Search for the cell housing the specified text and yield its (X, Y) center coordinate. 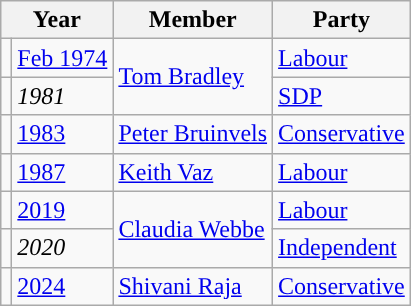
Shivani Raja (193, 286)
Independent (342, 248)
Tom Bradley (193, 77)
1981 (62, 96)
2020 (62, 248)
Member (193, 20)
Feb 1974 (62, 58)
Party (342, 20)
2024 (62, 286)
2019 (62, 210)
SDP (342, 96)
1983 (62, 134)
Peter Bruinvels (193, 134)
1987 (62, 172)
Claudia Webbe (193, 229)
Keith Vaz (193, 172)
Year (57, 20)
